Scan for the cell matching the given text and deliver its (X, Y) coordinate at center. 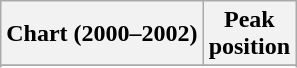
Chart (2000–2002) (102, 34)
Peak position (249, 34)
